Return the (x, y) coordinate for the center point of the cell that contains the specified text.  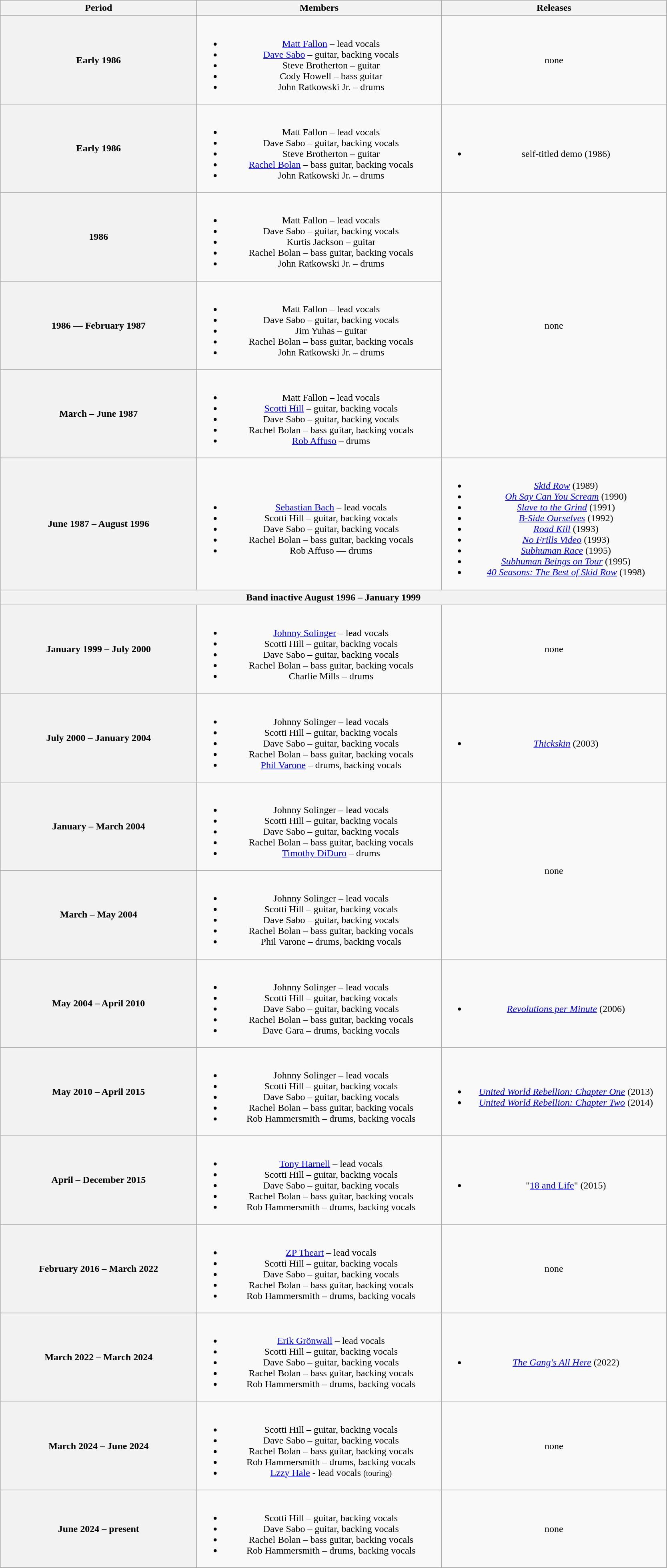
May 2004 – April 2010 (98, 1003)
Revolutions per Minute (2006) (554, 1003)
June 1987 – August 1996 (98, 524)
January 1999 – July 2000 (98, 649)
1986 (98, 237)
July 2000 – January 2004 (98, 737)
January – March 2004 (98, 826)
May 2010 – April 2015 (98, 1092)
March 2022 – March 2024 (98, 1357)
Matt Fallon – lead vocalsDave Sabo – guitar, backing vocalsSteve Brotherton – guitarCody Howell – bass guitarJohn Ratkowski Jr. – drums (319, 60)
Members (319, 8)
Releases (554, 8)
self-titled demo (1986) (554, 148)
The Gang's All Here (2022) (554, 1357)
United World Rebellion: Chapter One (2013)United World Rebellion: Chapter Two (2014) (554, 1092)
April – December 2015 (98, 1180)
Thickskin (2003) (554, 737)
Matt Fallon – lead vocalsDave Sabo – guitar, backing vocalsJim Yuhas – guitarRachel Bolan – bass guitar, backing vocalsJohn Ratkowski Jr. – drums (319, 325)
March 2024 – June 2024 (98, 1446)
1986 — February 1987 (98, 325)
June 2024 – present (98, 1529)
March – June 1987 (98, 414)
"18 and Life" (2015) (554, 1180)
Band inactive August 1996 – January 1999 (334, 597)
Period (98, 8)
February 2016 – March 2022 (98, 1269)
March – May 2004 (98, 914)
